Search for the cell housing the specified text and yield its [X, Y] center coordinate. 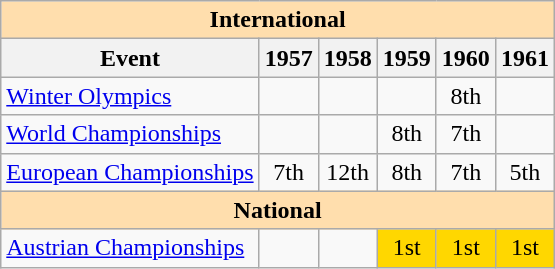
Event [130, 58]
1958 [348, 58]
World Championships [130, 134]
National [278, 210]
1957 [288, 58]
1959 [406, 58]
European Championships [130, 172]
International [278, 20]
1960 [466, 58]
Austrian Championships [130, 248]
Winter Olympics [130, 96]
5th [524, 172]
12th [348, 172]
1961 [524, 58]
